Find where the given text appears and provide that cell's center as [X, Y] coordinate. 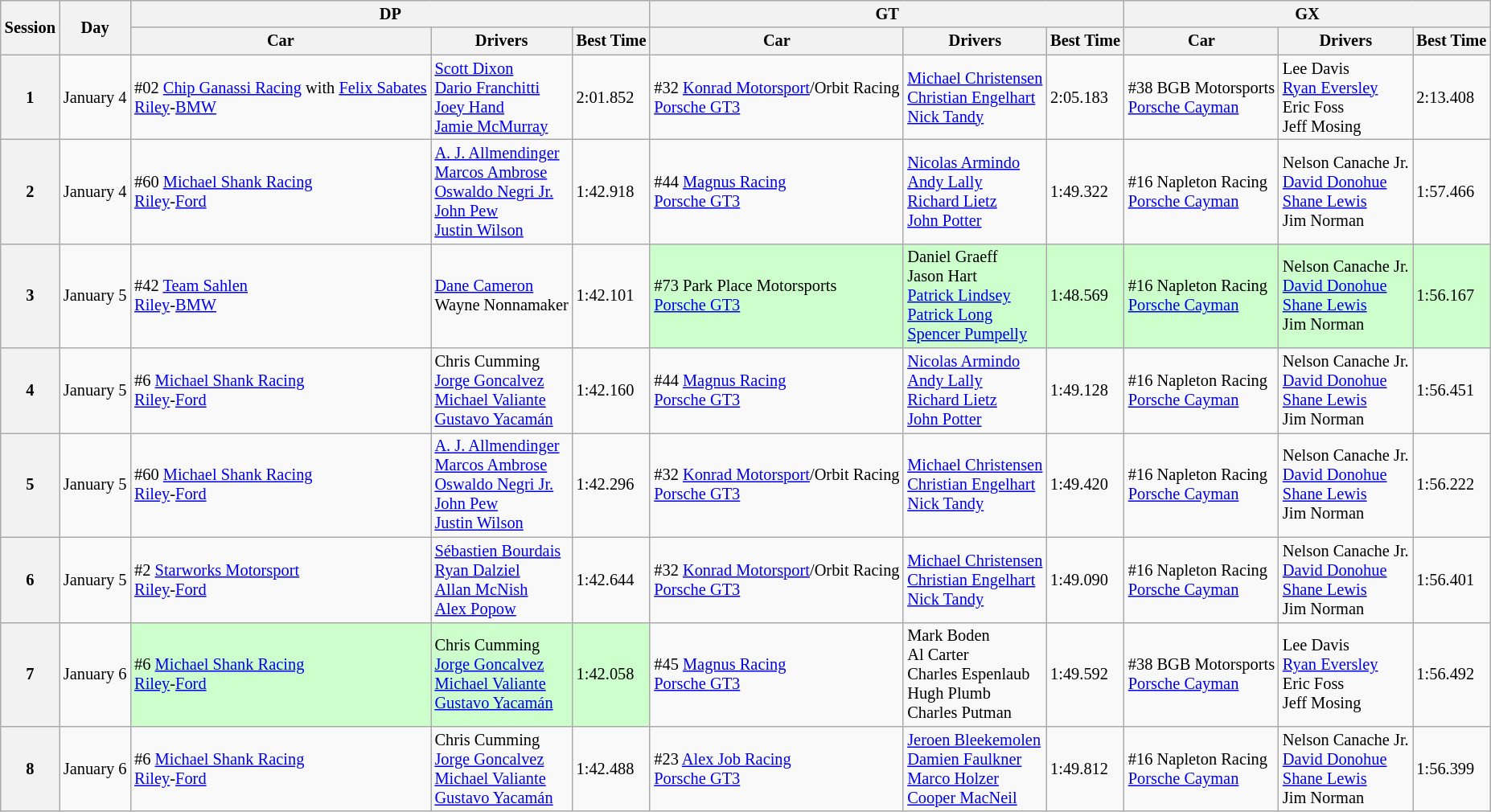
3 [31, 296]
Scott Dixon Dario Franchitti Joey Hand Jamie McMurray [502, 97]
1:42.918 [611, 191]
2:01.852 [611, 97]
1:56.401 [1451, 580]
#23 Alex Job RacingPorsche GT3 [777, 769]
6 [31, 580]
1:56.399 [1451, 769]
Jeroen Bleekemolen Damien Faulkner Marco Holzer Cooper MacNeil [975, 769]
7 [31, 675]
#73 Park Place MotorsportsPorsche GT3 [777, 296]
1:56.492 [1451, 675]
Day [95, 27]
4 [31, 391]
1:49.128 [1086, 391]
2 [31, 191]
Dane Cameron Wayne Nonnamaker [502, 296]
#02 Chip Ganassi Racing with Felix SabatesRiley-BMW [280, 97]
1:56.222 [1451, 485]
1 [31, 97]
Session [31, 27]
#45 Magnus RacingPorsche GT3 [777, 675]
1:48.569 [1086, 296]
1:49.322 [1086, 191]
DP [390, 14]
#42 Team SahlenRiley-BMW [280, 296]
1:42.296 [611, 485]
2:05.183 [1086, 97]
1:42.488 [611, 769]
1:56.167 [1451, 296]
1:42.644 [611, 580]
1:56.451 [1451, 391]
1:49.090 [1086, 580]
1:42.101 [611, 296]
Mark Boden Al Carter Charles Espenlaub Hugh Plumb Charles Putman [975, 675]
5 [31, 485]
2:13.408 [1451, 97]
Sébastien Bourdais Ryan Dalziel Allan McNish Alex Popow [502, 580]
Daniel Graeff Jason Hart Patrick Lindsey Patrick Long Spencer Pumpelly [975, 296]
1:42.160 [611, 391]
1:42.058 [611, 675]
GX [1308, 14]
1:49.420 [1086, 485]
1:49.812 [1086, 769]
8 [31, 769]
GT [886, 14]
#2 Starworks MotorsportRiley-Ford [280, 580]
1:57.466 [1451, 191]
1:49.592 [1086, 675]
